Provide the (x, y) coordinate of the cell's center where the given text is located.  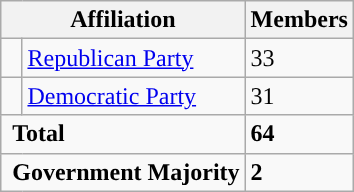
Republican Party (134, 58)
Total (123, 134)
Members (299, 20)
Affiliation (123, 20)
64 (299, 134)
31 (299, 96)
33 (299, 58)
2 (299, 172)
Democratic Party (134, 96)
Government Majority (123, 172)
